Provide the [x, y] coordinate of the cell's center where the given text is located.  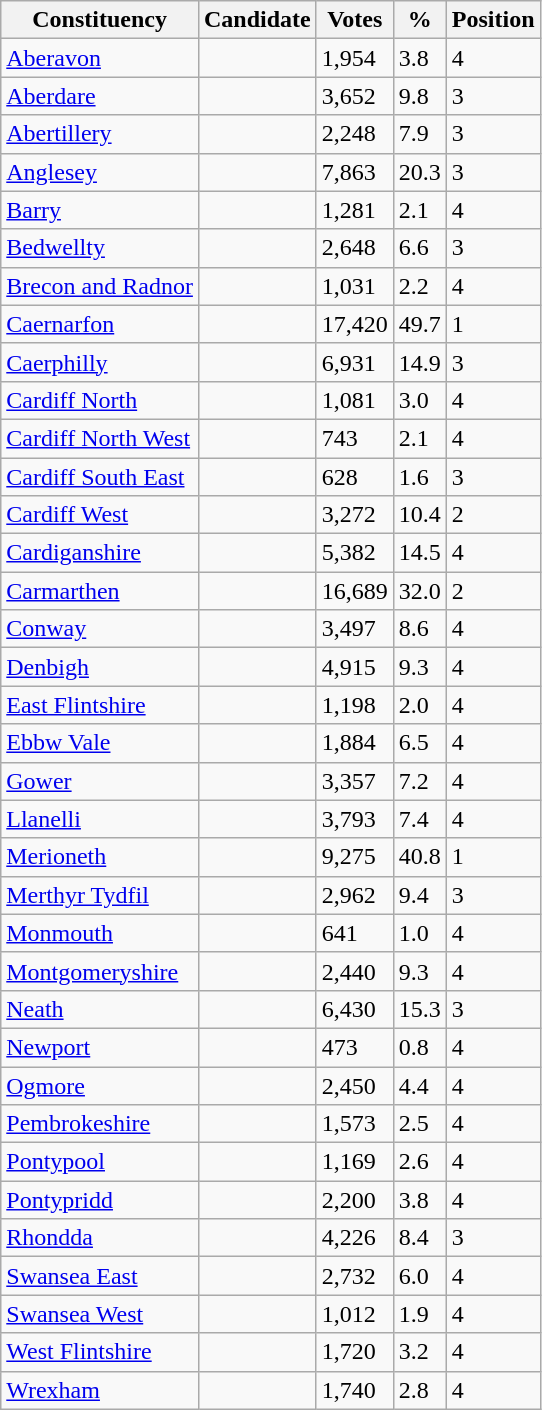
14.5 [420, 553]
Merioneth [100, 857]
Pontypool [100, 1162]
Aberavon [100, 58]
10.4 [420, 515]
2,648 [354, 248]
3,272 [354, 515]
Barry [100, 210]
Cardiff West [100, 515]
9,275 [354, 857]
6,931 [354, 362]
7,863 [354, 172]
641 [354, 933]
6,430 [354, 1009]
49.7 [420, 324]
17,420 [354, 324]
628 [354, 477]
8.4 [420, 1238]
Llanelli [100, 819]
2,450 [354, 1085]
1.6 [420, 477]
3,793 [354, 819]
20.3 [420, 172]
1,198 [354, 705]
Pembrokeshire [100, 1124]
1,031 [354, 286]
7.4 [420, 819]
Constituency [100, 20]
Ebbw Vale [100, 743]
1,081 [354, 400]
6.0 [420, 1276]
7.2 [420, 781]
32.0 [420, 591]
Cardiganshire [100, 553]
Ogmore [100, 1085]
3,357 [354, 781]
8.6 [420, 629]
1,740 [354, 1390]
Conway [100, 629]
9.8 [420, 96]
Bedwellty [100, 248]
9.4 [420, 895]
1.0 [420, 933]
West Flintshire [100, 1352]
East Flintshire [100, 705]
1,281 [354, 210]
Denbigh [100, 667]
1.9 [420, 1314]
Abertillery [100, 134]
7.9 [420, 134]
Rhondda [100, 1238]
4,226 [354, 1238]
1,169 [354, 1162]
Position [493, 20]
3,497 [354, 629]
Cardiff North [100, 400]
2,200 [354, 1200]
Neath [100, 1009]
473 [354, 1047]
Gower [100, 781]
1,012 [354, 1314]
Caerphilly [100, 362]
Swansea West [100, 1314]
5,382 [354, 553]
3.2 [420, 1352]
2,440 [354, 971]
2,732 [354, 1276]
2,248 [354, 134]
3.0 [420, 400]
Monmouth [100, 933]
Cardiff South East [100, 477]
743 [354, 438]
2.8 [420, 1390]
Brecon and Radnor [100, 286]
15.3 [420, 1009]
Caernarfon [100, 324]
Cardiff North West [100, 438]
Pontypridd [100, 1200]
Swansea East [100, 1276]
0.8 [420, 1047]
Anglesey [100, 172]
4,915 [354, 667]
Newport [100, 1047]
Wrexham [100, 1390]
14.9 [420, 362]
1,954 [354, 58]
Votes [354, 20]
Merthyr Tydfil [100, 895]
40.8 [420, 857]
2.5 [420, 1124]
Carmarthen [100, 591]
Candidate [257, 20]
6.6 [420, 248]
2.0 [420, 705]
16,689 [354, 591]
6.5 [420, 743]
2,962 [354, 895]
2.2 [420, 286]
1,884 [354, 743]
1,720 [354, 1352]
Montgomeryshire [100, 971]
Aberdare [100, 96]
4.4 [420, 1085]
2.6 [420, 1162]
3,652 [354, 96]
% [420, 20]
1,573 [354, 1124]
